For the text-containing cell, return its midpoint in [X, Y] coordinate format. 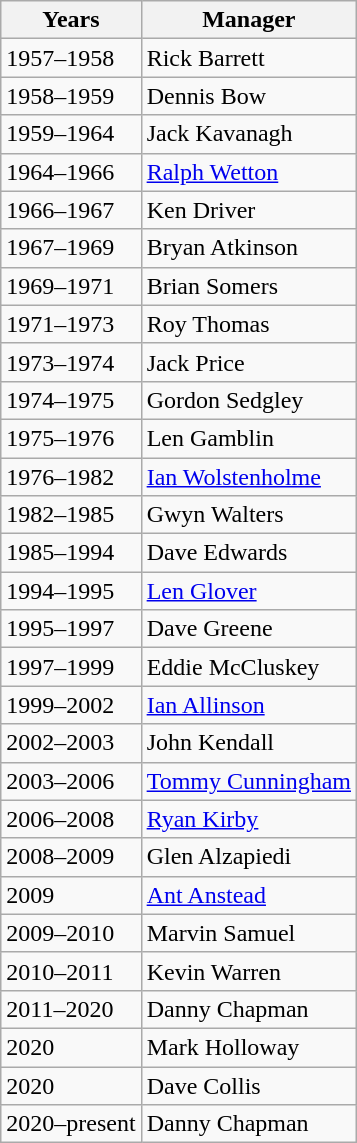
1982–1985 [71, 515]
Tommy Cunningham [248, 781]
1957–1958 [71, 58]
Roy Thomas [248, 324]
Gordon Sedgley [248, 400]
2009–2010 [71, 933]
1973–1974 [71, 362]
1985–1994 [71, 553]
1969–1971 [71, 286]
Kevin Warren [248, 971]
2009 [71, 895]
Dave Greene [248, 629]
1975–1976 [71, 438]
1997–1999 [71, 667]
Glen Alzapiedi [248, 857]
2006–2008 [71, 819]
Dave Collis [248, 1085]
Ian Wolstenholme [248, 477]
1995–1997 [71, 629]
Bryan Atkinson [248, 248]
Ryan Kirby [248, 819]
John Kendall [248, 743]
Len Gamblin [248, 438]
Years [71, 20]
1976–1982 [71, 477]
Jack Kavanagh [248, 134]
Len Glover [248, 591]
1959–1964 [71, 134]
2010–2011 [71, 971]
Mark Holloway [248, 1047]
Ken Driver [248, 210]
1966–1967 [71, 210]
1958–1959 [71, 96]
2003–2006 [71, 781]
Rick Barrett [248, 58]
Ian Allinson [248, 705]
Dennis Bow [248, 96]
2008–2009 [71, 857]
Jack Price [248, 362]
Dave Edwards [248, 553]
2011–2020 [71, 1009]
Manager [248, 20]
2002–2003 [71, 743]
1994–1995 [71, 591]
Marvin Samuel [248, 933]
1967–1969 [71, 248]
1971–1973 [71, 324]
1964–1966 [71, 172]
Ralph Wetton [248, 172]
Eddie McCluskey [248, 667]
1999–2002 [71, 705]
Ant Anstead [248, 895]
Gwyn Walters [248, 515]
Brian Somers [248, 286]
1974–1975 [71, 400]
2020–present [71, 1124]
